From the cell containing the given text, extract its center point as [x, y] coordinate. 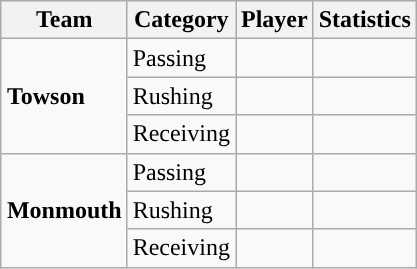
Player [275, 20]
Monmouth [64, 210]
Category [181, 20]
Towson [64, 96]
Team [64, 20]
Statistics [364, 20]
